Identify which cell holds the provided text, then report its (X, Y) central coordinate. 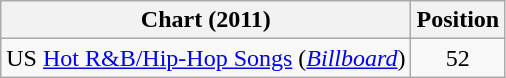
52 (458, 58)
Position (458, 20)
Chart (2011) (206, 20)
US Hot R&B/Hip-Hop Songs (Billboard) (206, 58)
